Find where the given text appears and provide that cell's center as [x, y] coordinate. 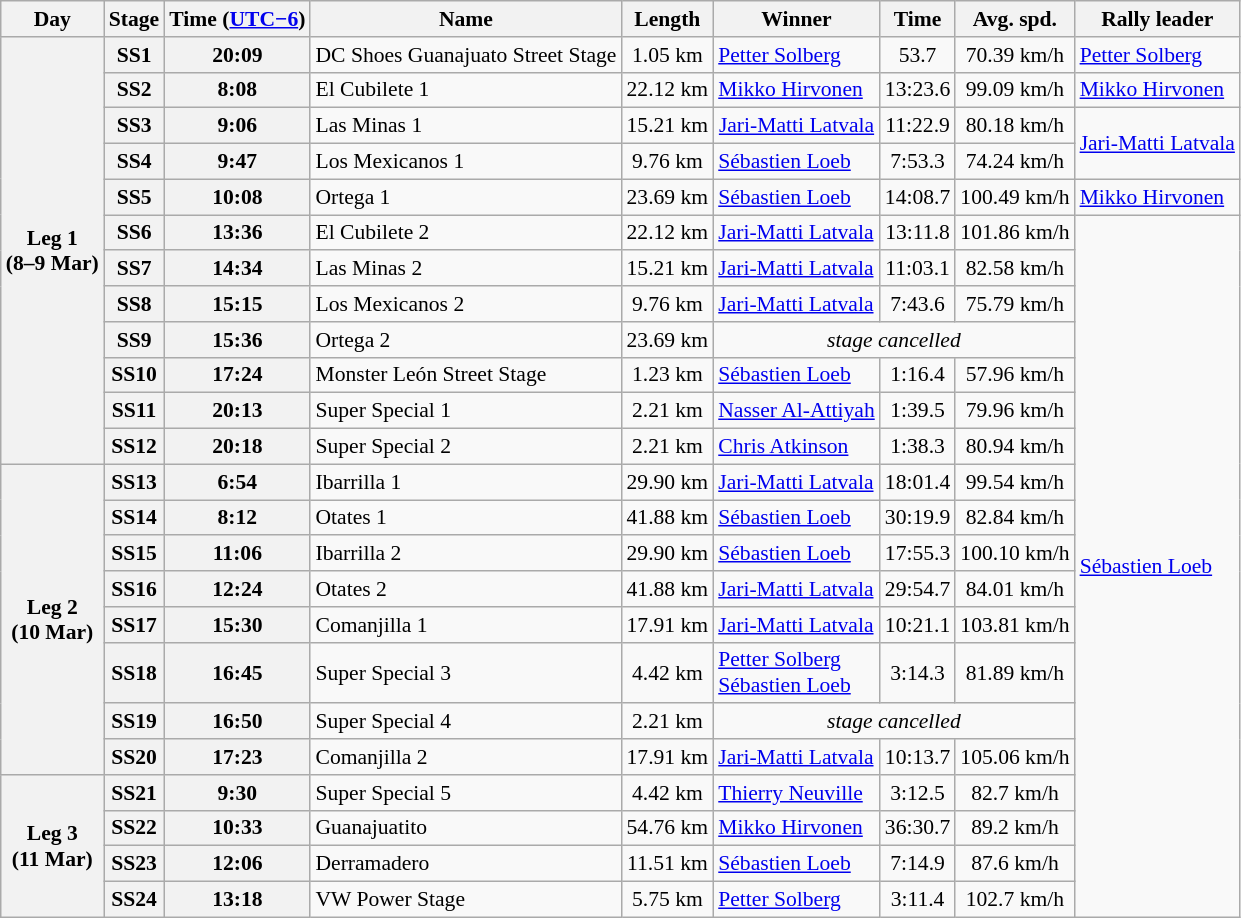
SS3 [134, 126]
9:47 [237, 162]
SS5 [134, 197]
SS6 [134, 233]
Otates 1 [466, 518]
10:13.7 [918, 757]
29:54.7 [918, 589]
5.75 km [668, 900]
Monster León Street Stage [466, 375]
17:23 [237, 757]
30:19.9 [918, 518]
20:13 [237, 411]
SS7 [134, 269]
13:11.8 [918, 233]
SS19 [134, 722]
18:01.4 [918, 482]
SS17 [134, 625]
Super Special 1 [466, 411]
Thierry Neuville [796, 793]
Los Mexicanos 1 [466, 162]
3:11.4 [918, 900]
17:24 [237, 375]
16:45 [237, 672]
SS10 [134, 375]
74.24 km/h [1014, 162]
16:50 [237, 722]
1.05 km [668, 55]
1:38.3 [918, 447]
Guanajuatito [466, 828]
Leg 2(10 Mar) [52, 619]
Super Special 5 [466, 793]
Name [466, 19]
36:30.7 [918, 828]
Ortega 1 [466, 197]
54.76 km [668, 828]
Comanjilla 1 [466, 625]
14:34 [237, 269]
VW Power Stage [466, 900]
8:08 [237, 90]
3:12.5 [918, 793]
Super Special 2 [466, 447]
Super Special 3 [466, 672]
Las Minas 2 [466, 269]
9:30 [237, 793]
Las Minas 1 [466, 126]
Comanjilla 2 [466, 757]
20:09 [237, 55]
Stage [134, 19]
9:06 [237, 126]
SS18 [134, 672]
1.23 km [668, 375]
Ibarrilla 1 [466, 482]
70.39 km/h [1014, 55]
6:54 [237, 482]
102.7 km/h [1014, 900]
15:30 [237, 625]
SS11 [134, 411]
Winner [796, 19]
Nasser Al-Attiyah [796, 411]
3:14.3 [918, 672]
101.86 km/h [1014, 233]
13:23.6 [918, 90]
82.84 km/h [1014, 518]
99.54 km/h [1014, 482]
82.7 km/h [1014, 793]
SS20 [134, 757]
17:55.3 [918, 554]
SS24 [134, 900]
12:06 [237, 864]
Chris Atkinson [796, 447]
100.49 km/h [1014, 197]
1:16.4 [918, 375]
SS2 [134, 90]
Super Special 4 [466, 722]
El Cubilete 2 [466, 233]
Derramadero [466, 864]
SS8 [134, 304]
Length [668, 19]
SS15 [134, 554]
81.89 km/h [1014, 672]
SS1 [134, 55]
12:24 [237, 589]
99.09 km/h [1014, 90]
84.01 km/h [1014, 589]
SS9 [134, 340]
SS12 [134, 447]
80.18 km/h [1014, 126]
20:18 [237, 447]
Leg 3(11 Mar) [52, 846]
7:14.9 [918, 864]
SS16 [134, 589]
SS4 [134, 162]
Leg 1(8–9 Mar) [52, 251]
75.79 km/h [1014, 304]
7:43.6 [918, 304]
14:08.7 [918, 197]
57.96 km/h [1014, 375]
80.94 km/h [1014, 447]
Time (UTC−6) [237, 19]
15:36 [237, 340]
82.58 km/h [1014, 269]
89.2 km/h [1014, 828]
10:08 [237, 197]
10:21.1 [918, 625]
105.06 km/h [1014, 757]
11:22.9 [918, 126]
Time [918, 19]
El Cubilete 1 [466, 90]
Otates 2 [466, 589]
11:06 [237, 554]
Ibarrilla 2 [466, 554]
79.96 km/h [1014, 411]
13:18 [237, 900]
Avg. spd. [1014, 19]
1:39.5 [918, 411]
11.51 km [668, 864]
7:53.3 [918, 162]
10:33 [237, 828]
SS22 [134, 828]
11:03.1 [918, 269]
Day [52, 19]
SS23 [134, 864]
Petter Solberg Sébastien Loeb [796, 672]
Rally leader [1158, 19]
15:15 [237, 304]
Ortega 2 [466, 340]
100.10 km/h [1014, 554]
13:36 [237, 233]
8:12 [237, 518]
SS14 [134, 518]
53.7 [918, 55]
87.6 km/h [1014, 864]
103.81 km/h [1014, 625]
Los Mexicanos 2 [466, 304]
DC Shoes Guanajuato Street Stage [466, 55]
SS13 [134, 482]
SS21 [134, 793]
